Capture the cell that displays the provided text and extract its [x, y] central coordinate. 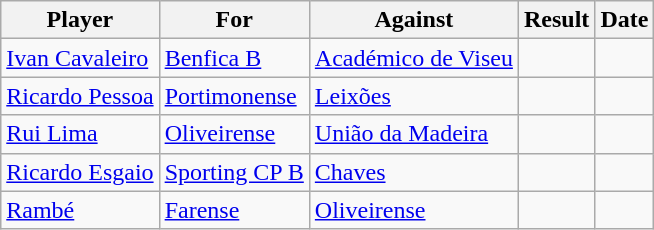
Rui Lima [80, 134]
Player [80, 20]
Against [414, 20]
Portimonense [234, 96]
Ivan Cavaleiro [80, 58]
Chaves [414, 172]
Académico de Viseu [414, 58]
Ricardo Esgaio [80, 172]
For [234, 20]
Ricardo Pessoa [80, 96]
Farense [234, 210]
Result [556, 20]
Rambé [80, 210]
Leixões [414, 96]
Date [624, 20]
Sporting CP B [234, 172]
Benfica B [234, 58]
União da Madeira [414, 134]
